Output the [X, Y] coordinate of the center of the cell containing the given text.  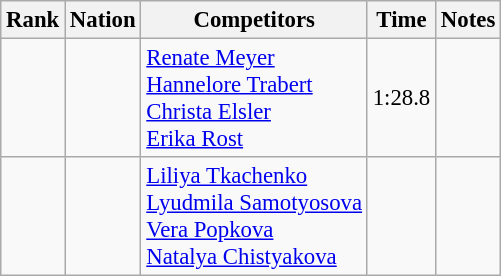
Time [401, 20]
Competitors [254, 20]
Renate MeyerHannelore TrabertChrista ElslerErika Rost [254, 98]
Nation [103, 20]
Liliya TkachenkoLyudmila SamotyosovaVera PopkovaNatalya Chistyakova [254, 216]
1:28.8 [401, 98]
Rank [33, 20]
Notes [468, 20]
